Extract the (X, Y) coordinate from the center of the cell holding the provided text.  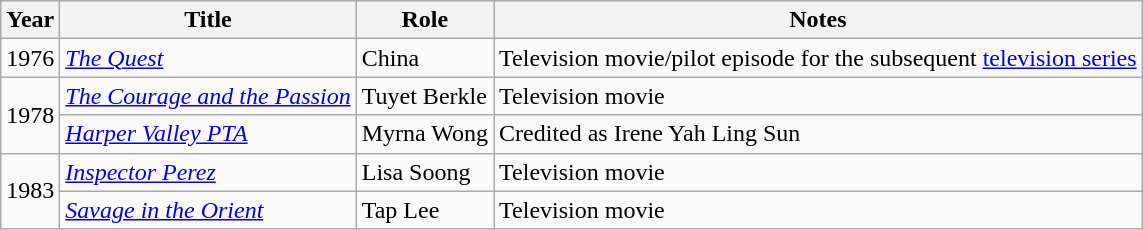
Tap Lee (424, 210)
Role (424, 20)
Television movie/pilot episode for the subsequent television series (818, 58)
1978 (30, 115)
Title (208, 20)
Year (30, 20)
Notes (818, 20)
China (424, 58)
Tuyet Berkle (424, 96)
The Courage and the Passion (208, 96)
Credited as Irene Yah Ling Sun (818, 134)
Harper Valley PTA (208, 134)
The Quest (208, 58)
Myrna Wong (424, 134)
Savage in the Orient (208, 210)
1976 (30, 58)
Lisa Soong (424, 172)
Inspector Perez (208, 172)
1983 (30, 191)
